Identify which cell holds the provided text, then report its [x, y] central coordinate. 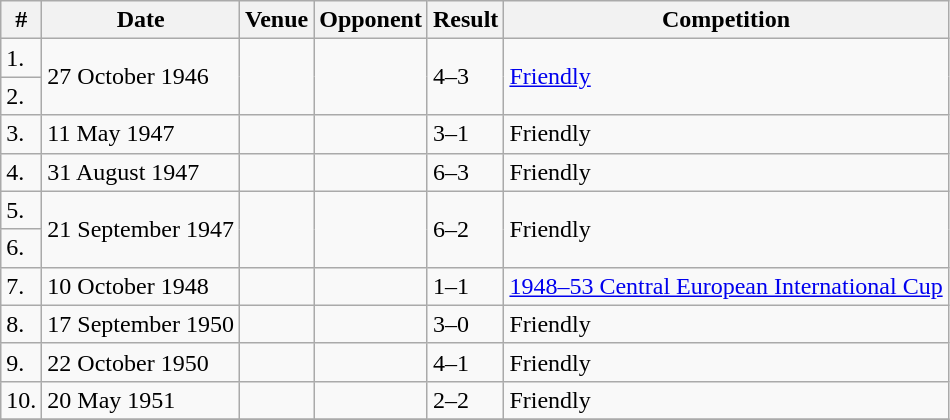
1948–53 Central European International Cup [726, 286]
7. [22, 286]
3–0 [465, 324]
10 October 1948 [141, 286]
Date [141, 20]
22 October 1950 [141, 362]
4–1 [465, 362]
Result [465, 20]
3. [22, 134]
3–1 [465, 134]
9. [22, 362]
31 August 1947 [141, 172]
11 May 1947 [141, 134]
6–3 [465, 172]
6–2 [465, 229]
4. [22, 172]
1. [22, 58]
6. [22, 248]
Opponent [371, 20]
Venue [277, 20]
# [22, 20]
27 October 1946 [141, 77]
8. [22, 324]
1–1 [465, 286]
5. [22, 210]
2–2 [465, 400]
20 May 1951 [141, 400]
17 September 1950 [141, 324]
Competition [726, 20]
10. [22, 400]
4–3 [465, 77]
2. [22, 96]
21 September 1947 [141, 229]
